Extract the [X, Y] coordinate from the center of the cell holding the provided text.  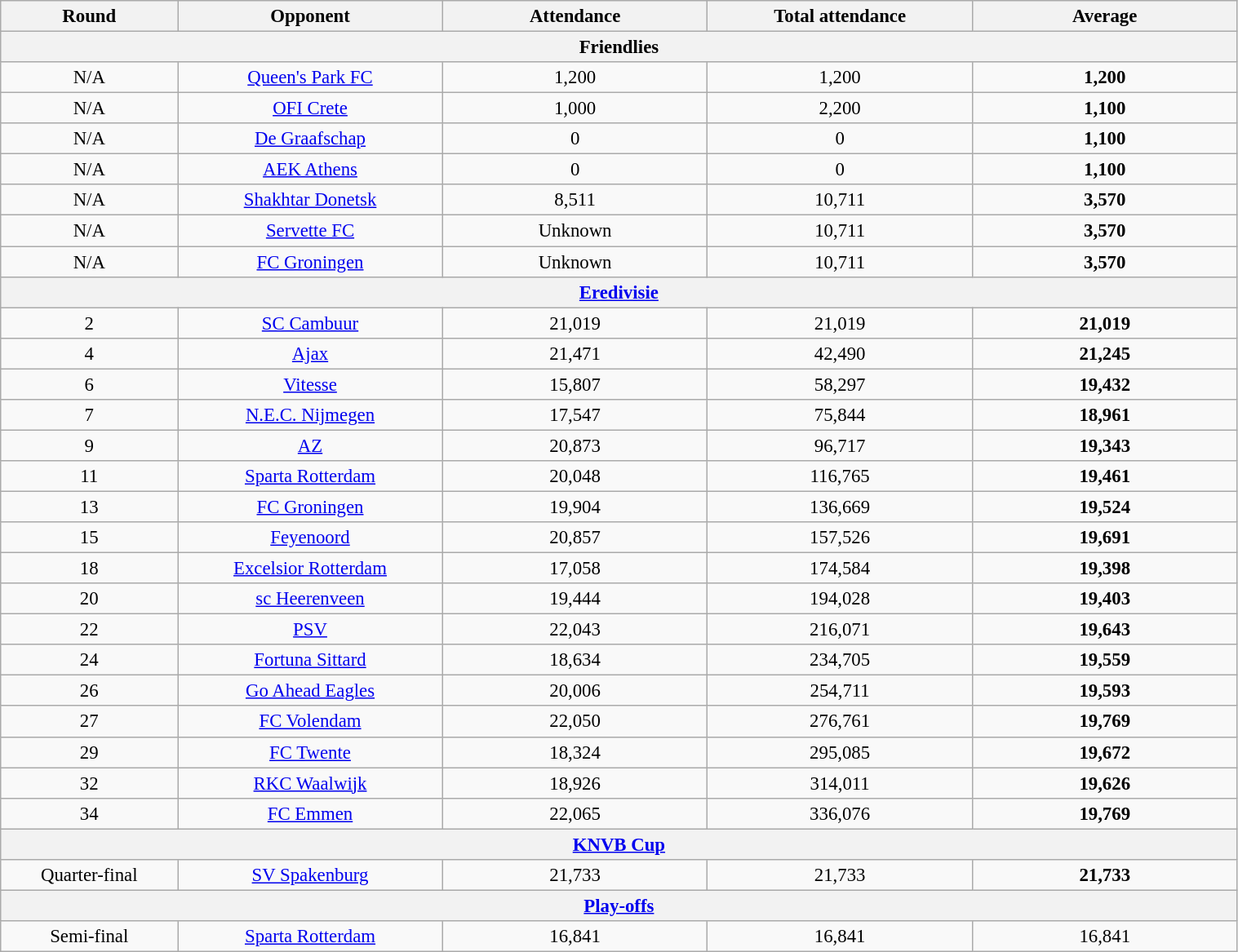
AZ [310, 445]
22,043 [575, 630]
N.E.C. Nijmegen [310, 415]
FC Volendam [310, 722]
20 [90, 599]
19,691 [1105, 538]
216,071 [841, 630]
KNVB Cup [619, 844]
58,297 [841, 384]
Shakhtar Donetsk [310, 200]
174,584 [841, 569]
27 [90, 722]
SC Cambuur [310, 323]
9 [90, 445]
21,245 [1105, 353]
19,524 [1105, 507]
Excelsior Rotterdam [310, 569]
Semi-final [90, 937]
276,761 [841, 722]
116,765 [841, 476]
20,857 [575, 538]
20,006 [575, 691]
OFI Crete [310, 108]
Ajax [310, 353]
AEK Athens [310, 170]
Fortuna Sittard [310, 660]
29 [90, 752]
18,634 [575, 660]
15,807 [575, 384]
18 [90, 569]
Opponent [310, 16]
Round [90, 16]
Queen's Park FC [310, 77]
Total attendance [841, 16]
194,028 [841, 599]
Average [1105, 16]
De Graafschap [310, 139]
15 [90, 538]
314,011 [841, 783]
PSV [310, 630]
Attendance [575, 16]
18,324 [575, 752]
SV Spakenburg [310, 875]
19,643 [1105, 630]
96,717 [841, 445]
295,085 [841, 752]
Go Ahead Eagles [310, 691]
Friendlies [619, 47]
20,873 [575, 445]
8,511 [575, 200]
19,461 [1105, 476]
sc Heerenveen [310, 599]
7 [90, 415]
21,471 [575, 353]
Vitesse [310, 384]
Quarter-final [90, 875]
RKC Waalwijk [310, 783]
19,444 [575, 599]
19,343 [1105, 445]
4 [90, 353]
11 [90, 476]
26 [90, 691]
22,050 [575, 722]
2,200 [841, 108]
22,065 [575, 813]
FC Emmen [310, 813]
19,904 [575, 507]
6 [90, 384]
19,593 [1105, 691]
13 [90, 507]
42,490 [841, 353]
Eredivisie [619, 292]
254,711 [841, 691]
157,526 [841, 538]
2 [90, 323]
17,058 [575, 569]
Servette FC [310, 231]
18,961 [1105, 415]
136,669 [841, 507]
19,398 [1105, 569]
FC Twente [310, 752]
32 [90, 783]
22 [90, 630]
19,403 [1105, 599]
19,626 [1105, 783]
19,559 [1105, 660]
20,048 [575, 476]
24 [90, 660]
1,000 [575, 108]
19,432 [1105, 384]
18,926 [575, 783]
34 [90, 813]
19,672 [1105, 752]
336,076 [841, 813]
Feyenoord [310, 538]
17,547 [575, 415]
Play-offs [619, 906]
75,844 [841, 415]
234,705 [841, 660]
